Identify which cell holds the provided text, then report its [X, Y] central coordinate. 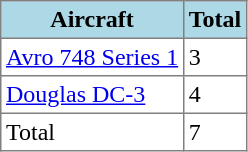
Douglas DC-3 [92, 95]
4 [214, 95]
Aircraft [92, 20]
3 [214, 57]
Avro 748 Series 1 [92, 57]
7 [214, 132]
